Identify which cell holds the provided text, then report its (x, y) central coordinate. 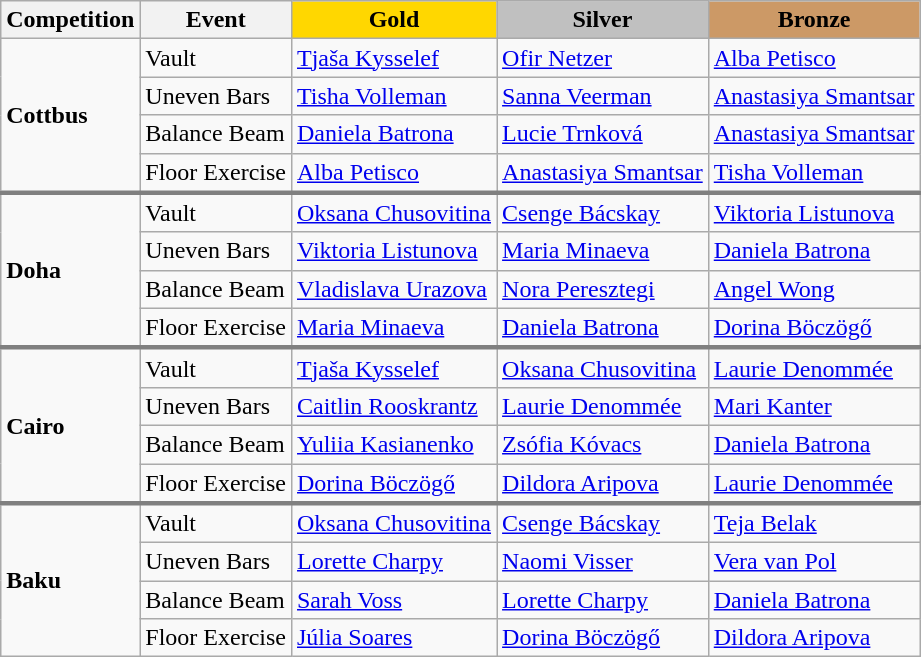
Vera van Pol (814, 562)
Doha (70, 270)
Vladislava Urazova (394, 289)
Competition (70, 20)
Cairo (70, 426)
Cottbus (70, 116)
Angel Wong (814, 289)
Event (216, 20)
Sanna Veerman (603, 96)
Sarah Voss (394, 600)
Ofir Netzer (603, 58)
Nora Peresztegi (603, 289)
Yuliia Kasianenko (394, 444)
Naomi Visser (603, 562)
Zsófia Kóvacs (603, 444)
Lucie Trnková (603, 134)
Gold (394, 20)
Caitlin Rooskrantz (394, 406)
Teja Belak (814, 523)
Silver (603, 20)
Júlia Soares (394, 638)
Bronze (814, 20)
Mari Kanter (814, 406)
Baku (70, 580)
